Scan for the cell matching the given text and deliver its (X, Y) coordinate at center. 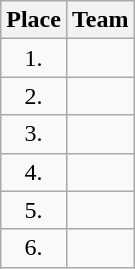
1. (34, 58)
6. (34, 248)
2. (34, 96)
3. (34, 134)
4. (34, 172)
Place (34, 20)
Team (100, 20)
5. (34, 210)
